Pinpoint the cell where the given text exists, returning its (x, y) midpoint coordinate. 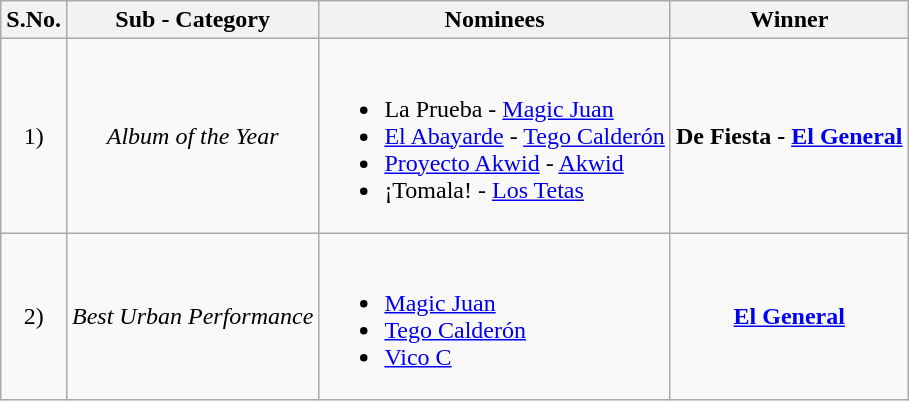
Magic JuanTego CalderónVico C (495, 316)
Sub - Category (192, 20)
El General (789, 316)
S.No. (34, 20)
Nominees (495, 20)
De Fiesta - El General (789, 136)
La Prueba - Magic JuanEl Abayarde - Tego CalderónProyecto Akwid - Akwid¡Tomala! - Los Tetas (495, 136)
1) (34, 136)
Winner (789, 20)
2) (34, 316)
Best Urban Performance (192, 316)
Album of the Year (192, 136)
